Pinpoint the cell where the given text exists, returning its [X, Y] midpoint coordinate. 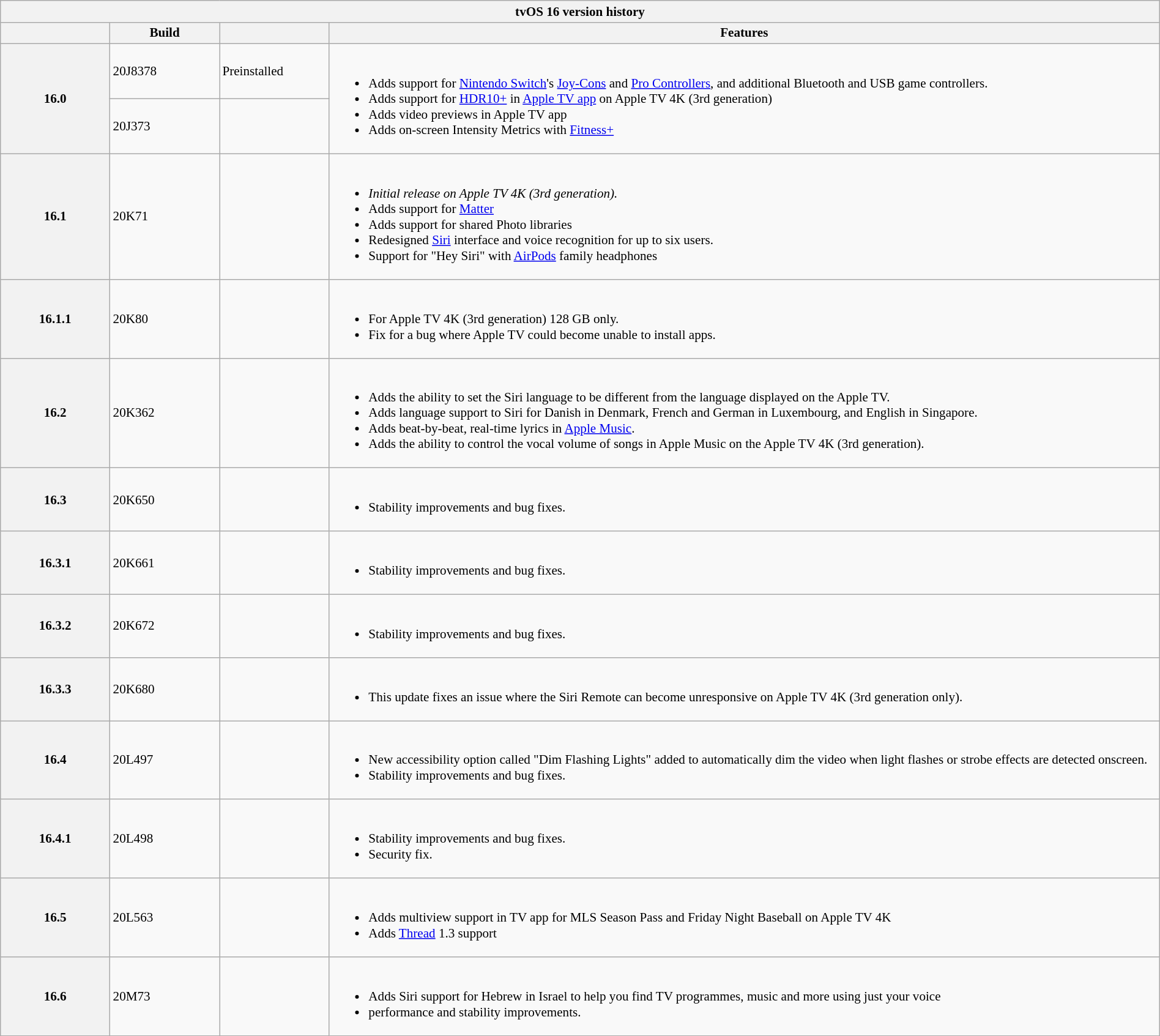
20K80 [165, 319]
20K650 [165, 499]
Stability improvements and bug fixes.Security fix. [744, 838]
20K71 [165, 217]
Preinstalled [274, 72]
20J8378 [165, 72]
Build [165, 33]
For Apple TV 4K (3rd generation) 128 GB only.Fix for a bug where Apple TV could become unable to install apps. [744, 319]
20M73 [165, 996]
20L498 [165, 838]
16.4.1 [55, 838]
16.0 [55, 99]
tvOS 16 version history [580, 11]
Features [744, 33]
16.1.1 [55, 319]
20K680 [165, 689]
16.3.2 [55, 625]
This update fixes an issue where the Siri Remote can become unresponsive on Apple TV 4K (3rd generation only). [744, 689]
16.2 [55, 413]
Adds Siri support for Hebrew in Israel to help you find TV programmes, music and more using just your voiceperformance and stability improvements. [744, 996]
16.1 [55, 217]
16.4 [55, 760]
16.3 [55, 499]
Adds multiview support in TV app for MLS Season Pass and Friday Night Baseball on Apple TV 4KAdds Thread 1.3 support [744, 918]
20K661 [165, 563]
16.6 [55, 996]
16.5 [55, 918]
20K672 [165, 625]
16.3.1 [55, 563]
16.3.3 [55, 689]
20J373 [165, 127]
20K362 [165, 413]
20L563 [165, 918]
20L497 [165, 760]
